Identify which cell holds the provided text, then report its [x, y] central coordinate. 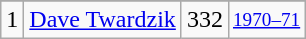
1970–71 [266, 20]
Dave Twardzik [103, 20]
332 [204, 20]
1 [12, 20]
